Provide the [x, y] coordinate of the cell's center where the given text is located.  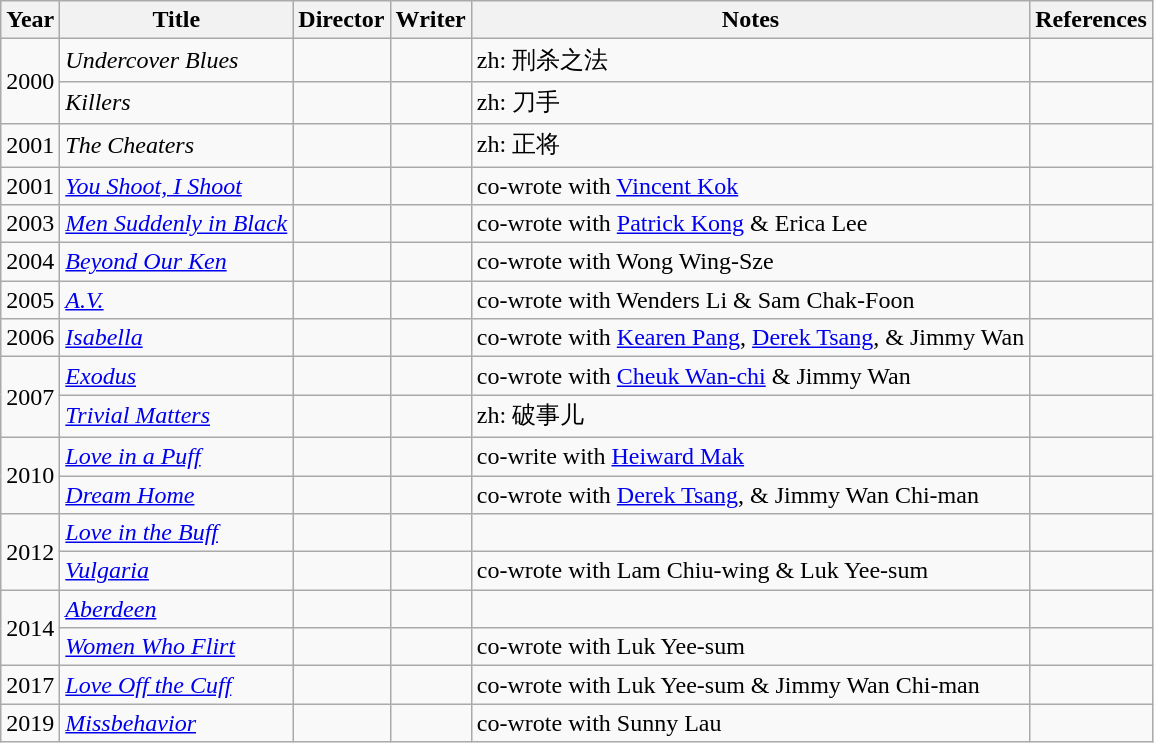
Vulgaria [176, 571]
co-wrote with Derek Tsang, & Jimmy Wan Chi-man [750, 495]
Director [342, 20]
Exodus [176, 376]
zh: 正将 [750, 146]
2012 [30, 552]
2005 [30, 300]
2000 [30, 82]
2004 [30, 262]
2003 [30, 224]
2019 [30, 723]
2014 [30, 628]
zh: 破事儿 [750, 416]
2010 [30, 475]
Missbehavior [176, 723]
co-write with Heiward Mak [750, 456]
Men Suddenly in Black [176, 224]
A.V. [176, 300]
Isabella [176, 338]
Women Who Flirt [176, 647]
2006 [30, 338]
zh: 刑杀之法 [750, 60]
co-wrote with Wong Wing-Sze [750, 262]
Trivial Matters [176, 416]
co-wrote with Luk Yee-sum [750, 647]
Killers [176, 102]
Love in a Puff [176, 456]
co-wrote with Lam Chiu-wing & Luk Yee-sum [750, 571]
co-wrote with Vincent Kok [750, 185]
co-wrote with Sunny Lau [750, 723]
2007 [30, 398]
2017 [30, 685]
Beyond Our Ken [176, 262]
Title [176, 20]
Year [30, 20]
The Cheaters [176, 146]
You Shoot, I Shoot [176, 185]
Notes [750, 20]
Dream Home [176, 495]
co-wrote with Wenders Li & Sam Chak-Foon [750, 300]
co-wrote with Cheuk Wan-chi & Jimmy Wan [750, 376]
Undercover Blues [176, 60]
Aberdeen [176, 609]
co-wrote with Patrick Kong & Erica Lee [750, 224]
Love in the Buff [176, 533]
Love Off the Cuff [176, 685]
co-wrote with Kearen Pang, Derek Tsang, & Jimmy Wan [750, 338]
zh: 刀手 [750, 102]
References [1092, 20]
co-wrote with Luk Yee-sum & Jimmy Wan Chi-man [750, 685]
Writer [430, 20]
